Determine the [x, y] coordinate at the center of the cell enclosing the given text.  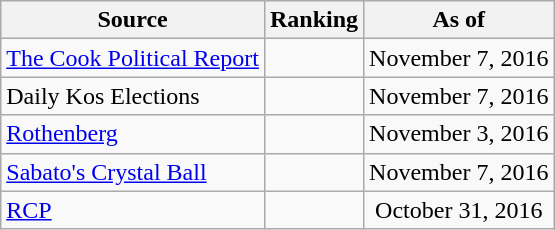
RCP [133, 210]
As of [459, 20]
October 31, 2016 [459, 210]
Source [133, 20]
The Cook Political Report [133, 58]
Rothenberg [133, 134]
Daily Kos Elections [133, 96]
Ranking [314, 20]
November 3, 2016 [459, 134]
Sabato's Crystal Ball [133, 172]
